Scan for the cell matching the given text and deliver its [x, y] coordinate at center. 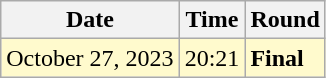
October 27, 2023 [90, 58]
Round [285, 20]
20:21 [212, 58]
Date [90, 20]
Final [285, 58]
Time [212, 20]
